Search for the cell housing the specified text and yield its [X, Y] center coordinate. 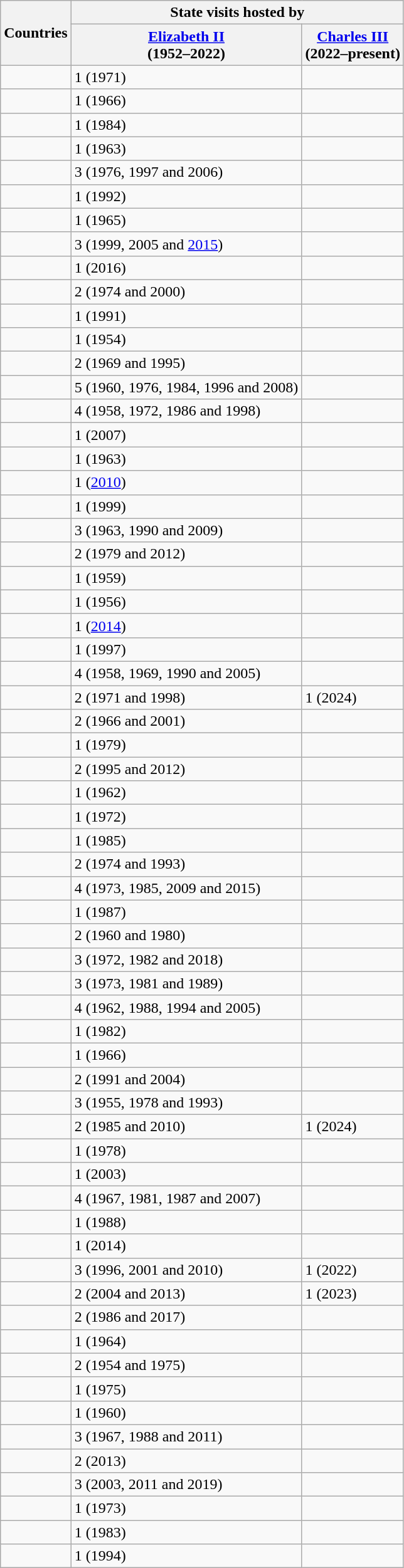
2 (1979 and 2012) [186, 554]
5 (1960, 1976, 1984, 1996 and 2008) [186, 387]
1 (1965) [186, 220]
3 (1963, 1990 and 2009) [186, 530]
1 (1978) [186, 1151]
2 (2013) [186, 1461]
2 (1995 and 2012) [186, 769]
1 (1983) [186, 1532]
1 (1956) [186, 602]
2 (1966 and 2001) [186, 721]
1 (1997) [186, 649]
2 (2004 and 2013) [186, 1294]
1 (1985) [186, 840]
1 (1960) [186, 1413]
4 (1958, 1972, 1986 and 1998) [186, 411]
1 (1973) [186, 1508]
3 (1955, 1978 and 1993) [186, 1103]
4 (1962, 1988, 1994 and 2005) [186, 1007]
1 (2016) [186, 268]
2 (1969 and 1995) [186, 363]
2 (1986 and 2017) [186, 1317]
1 (2022) [353, 1270]
1 (1994) [186, 1556]
State visits hosted by [237, 13]
2 (1960 and 1980) [186, 936]
Countries [36, 33]
1 (2023) [353, 1294]
3 (1976, 1997 and 2006) [186, 172]
1 (1954) [186, 340]
3 (1972, 1982 and 2018) [186, 959]
1 (1988) [186, 1222]
1 (1984) [186, 125]
1 (1979) [186, 745]
1 (1999) [186, 506]
1 (2007) [186, 435]
2 (1974 and 1993) [186, 864]
3 (1967, 1988 and 2011) [186, 1436]
1 (1962) [186, 793]
Charles III(2022–present) [353, 45]
2 (1971 and 1998) [186, 698]
1 (2003) [186, 1174]
1 (1991) [186, 315]
1 (1982) [186, 1031]
3 (1973, 1981 and 1989) [186, 983]
1 (1992) [186, 196]
4 (1973, 1985, 2009 and 2015) [186, 888]
4 (1967, 1981, 1987 and 2007) [186, 1198]
3 (1999, 2005 and 2015) [186, 244]
4 (1958, 1969, 1990 and 2005) [186, 673]
1 (1972) [186, 817]
1 (1959) [186, 578]
2 (1974 and 2000) [186, 291]
1 (2010) [186, 483]
1 (1975) [186, 1389]
2 (1954 and 1975) [186, 1365]
2 (1985 and 2010) [186, 1127]
2 (1991 and 2004) [186, 1079]
1 (1971) [186, 77]
3 (1996, 2001 and 2010) [186, 1270]
1 (1964) [186, 1341]
Elizabeth II(1952–2022) [186, 45]
3 (2003, 2011 and 2019) [186, 1485]
1 (1987) [186, 912]
